Search for the cell housing the specified text and yield its [X, Y] center coordinate. 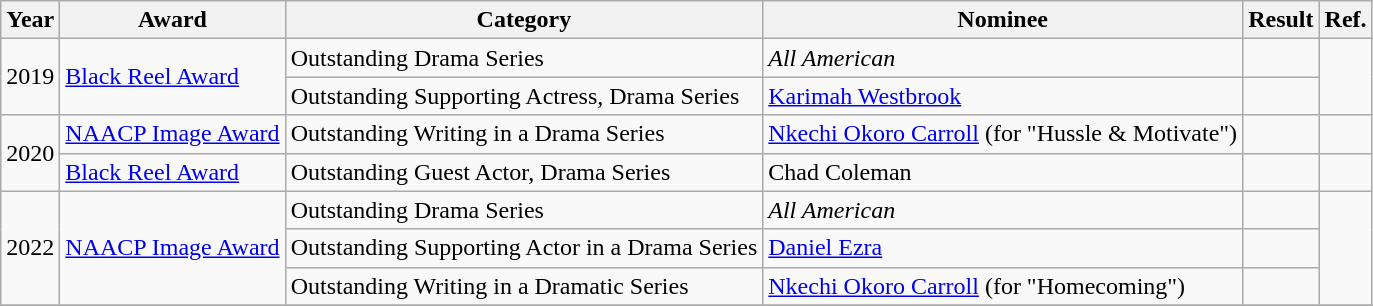
Result [1281, 20]
Karimah Westbrook [1003, 96]
Ref. [1346, 20]
Daniel Ezra [1003, 248]
Outstanding Writing in a Drama Series [524, 134]
Nkechi Okoro Carroll (for "Hussle & Motivate") [1003, 134]
Award [172, 20]
Year [30, 20]
Nkechi Okoro Carroll (for "Homecoming") [1003, 286]
Nominee [1003, 20]
Outstanding Guest Actor, Drama Series [524, 172]
Outstanding Supporting Actress, Drama Series [524, 96]
2019 [30, 77]
2020 [30, 153]
Outstanding Supporting Actor in a Drama Series [524, 248]
Chad Coleman [1003, 172]
2022 [30, 248]
Outstanding Writing in a Dramatic Series [524, 286]
Category [524, 20]
